From the cell containing the given text, extract its center point as [X, Y] coordinate. 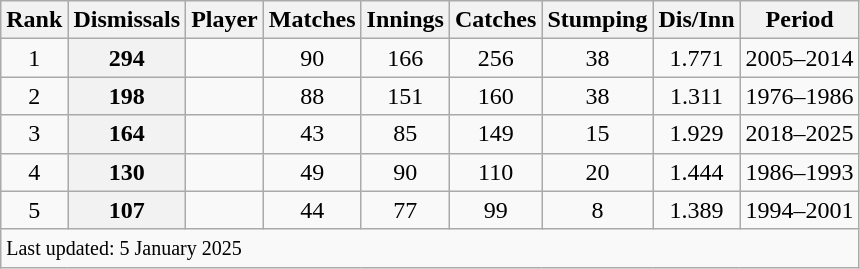
107 [127, 210]
8 [598, 210]
Matches [312, 20]
99 [495, 210]
149 [495, 134]
164 [127, 134]
256 [495, 58]
20 [598, 172]
15 [598, 134]
Last updated: 5 January 2025 [430, 248]
1994–2001 [800, 210]
49 [312, 172]
Player [225, 20]
166 [405, 58]
1.771 [696, 58]
1986–1993 [800, 172]
5 [34, 210]
1.929 [696, 134]
1.311 [696, 96]
Stumping [598, 20]
Dis/Inn [696, 20]
44 [312, 210]
88 [312, 96]
2018–2025 [800, 134]
Dismissals [127, 20]
3 [34, 134]
130 [127, 172]
43 [312, 134]
1 [34, 58]
2 [34, 96]
151 [405, 96]
1.444 [696, 172]
1976–1986 [800, 96]
160 [495, 96]
Catches [495, 20]
Innings [405, 20]
4 [34, 172]
77 [405, 210]
198 [127, 96]
2005–2014 [800, 58]
294 [127, 58]
Rank [34, 20]
85 [405, 134]
110 [495, 172]
Period [800, 20]
1.389 [696, 210]
